Locate the cell with the specified text and output its (X, Y) center coordinate. 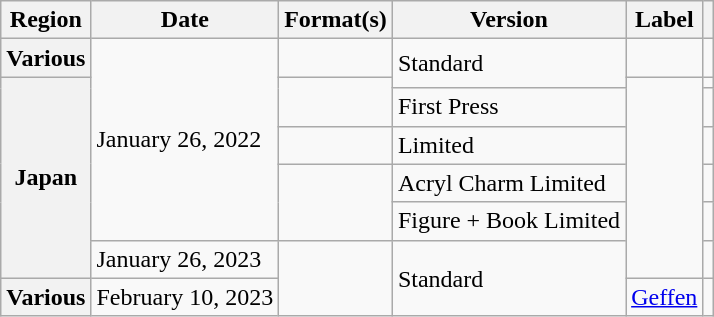
First Press (508, 107)
Japan (46, 178)
Acryl Charm Limited (508, 183)
Region (46, 20)
Limited (508, 145)
Label (664, 20)
January 26, 2022 (185, 140)
Geffen (664, 297)
February 10, 2023 (185, 297)
Date (185, 20)
Format(s) (336, 20)
Figure + Book Limited (508, 221)
January 26, 2023 (185, 259)
Version (508, 20)
